Extract the (x, y) coordinate from the center of the cell holding the provided text.  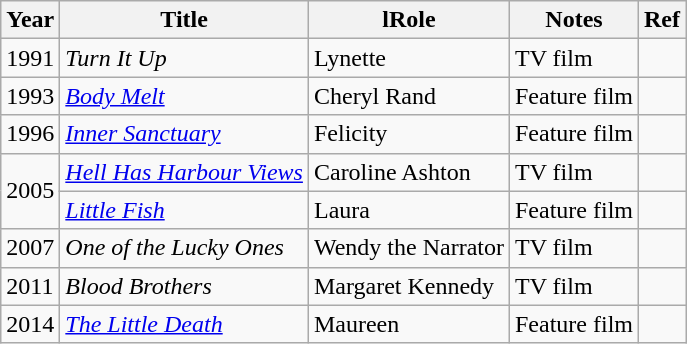
1991 (30, 58)
2007 (30, 248)
Year (30, 20)
Little Fish (184, 210)
Margaret Kennedy (408, 286)
1993 (30, 96)
lRole (408, 20)
Notes (574, 20)
Felicity (408, 134)
The Little Death (184, 324)
Ref (662, 20)
Maureen (408, 324)
2005 (30, 191)
1996 (30, 134)
2014 (30, 324)
Body Melt (184, 96)
One of the Lucky Ones (184, 248)
Title (184, 20)
Cheryl Rand (408, 96)
Lynette (408, 58)
Turn It Up (184, 58)
Hell Has Harbour Views (184, 172)
Blood Brothers (184, 286)
Laura (408, 210)
Wendy the Narrator (408, 248)
Inner Sanctuary (184, 134)
Caroline Ashton (408, 172)
2011 (30, 286)
